Extract the (X, Y) coordinate from the center of the cell holding the provided text.  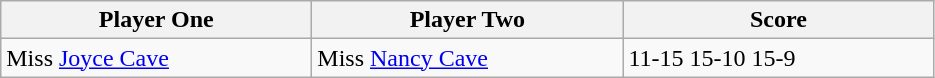
Player One (156, 20)
11-15 15-10 15-9 (778, 58)
Score (778, 20)
Miss Nancy Cave (468, 58)
Player Two (468, 20)
Miss Joyce Cave (156, 58)
